For the text-containing cell, return its midpoint in [X, Y] coordinate format. 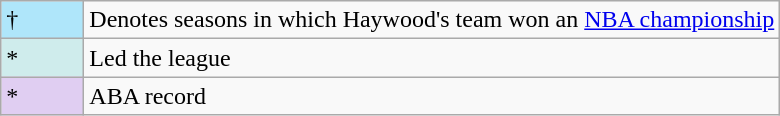
Denotes seasons in which Haywood's team won an NBA championship [432, 20]
† [42, 20]
ABA record [432, 96]
Led the league [432, 58]
